Scan for the cell matching the given text and deliver its [x, y] coordinate at center. 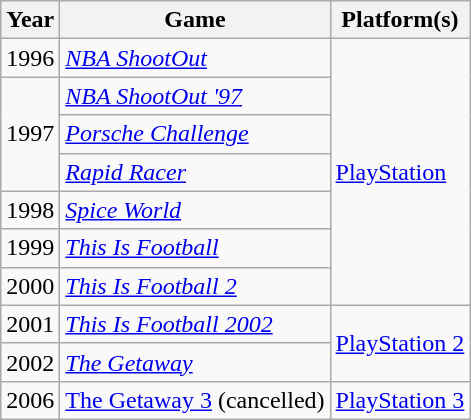
This Is Football 2002 [195, 324]
PlayStation [400, 172]
1996 [30, 58]
The Getaway 3 (cancelled) [195, 400]
This Is Football [195, 248]
This Is Football 2 [195, 286]
2002 [30, 362]
PlayStation 2 [400, 343]
2006 [30, 400]
Year [30, 20]
Porsche Challenge [195, 134]
Game [195, 20]
Platform(s) [400, 20]
2001 [30, 324]
1999 [30, 248]
2000 [30, 286]
Rapid Racer [195, 172]
1998 [30, 210]
PlayStation 3 [400, 400]
Spice World [195, 210]
NBA ShootOut [195, 58]
The Getaway [195, 362]
1997 [30, 134]
NBA ShootOut '97 [195, 96]
